Find where the given text appears and provide that cell's center as (X, Y) coordinate. 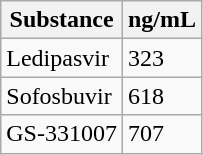
GS-331007 (62, 134)
Ledipasvir (62, 58)
618 (162, 96)
707 (162, 134)
Sofosbuvir (62, 96)
ng/mL (162, 20)
Substance (62, 20)
323 (162, 58)
